For the text-containing cell, return its midpoint in [X, Y] coordinate format. 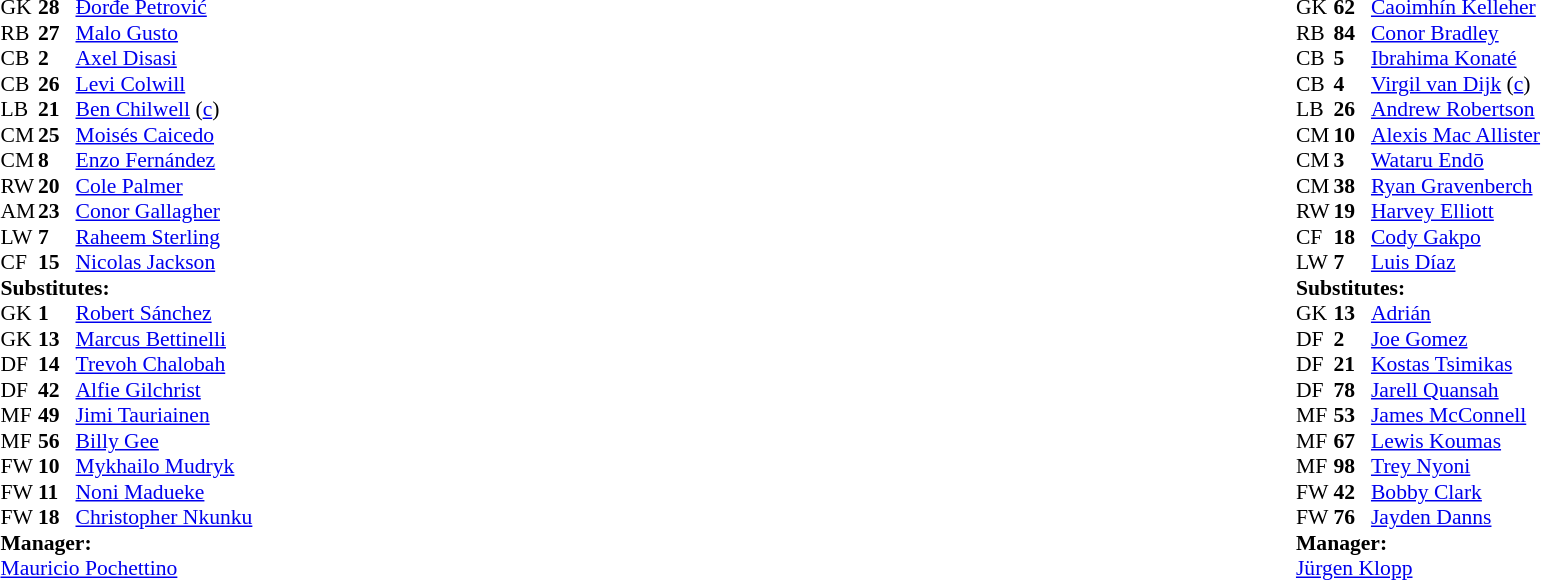
Christopher Nkunku [164, 517]
Alexis Mac Allister [1456, 135]
98 [1352, 467]
Trey Nyoni [1456, 467]
James McConnell [1456, 415]
11 [57, 492]
Harvey Elliott [1456, 211]
19 [1352, 211]
Conor Gallagher [164, 211]
Mykhailo Mudryk [164, 467]
38 [1352, 186]
Nicolas Jackson [164, 263]
Kostas Tsimikas [1456, 365]
14 [57, 365]
Luis Díaz [1456, 263]
15 [57, 263]
20 [57, 186]
Malo Gusto [164, 33]
AM [19, 211]
23 [57, 211]
Andrew Robertson [1456, 109]
Cole Palmer [164, 186]
Levi Colwill [164, 84]
Robert Sánchez [164, 313]
78 [1352, 390]
49 [57, 415]
4 [1352, 84]
Ibrahima Konaté [1456, 59]
Ben Chilwell (c) [164, 109]
56 [57, 441]
Billy Gee [164, 441]
Joe Gomez [1456, 339]
84 [1352, 33]
Noni Madueke [164, 492]
Lewis Koumas [1456, 441]
Jimi Tauriainen [164, 415]
8 [57, 161]
Raheem Sterling [164, 237]
Conor Bradley [1456, 33]
Jayden Danns [1456, 517]
53 [1352, 415]
25 [57, 135]
Trevoh Chalobah [164, 365]
Wataru Endō [1456, 161]
Jarell Quansah [1456, 390]
Marcus Bettinelli [164, 339]
Ryan Gravenberch [1456, 186]
3 [1352, 161]
76 [1352, 517]
Moisés Caicedo [164, 135]
Axel Disasi [164, 59]
Cody Gakpo [1456, 237]
Bobby Clark [1456, 492]
67 [1352, 441]
5 [1352, 59]
Virgil van Dijk (c) [1456, 84]
1 [57, 313]
Alfie Gilchrist [164, 390]
Enzo Fernández [164, 161]
27 [57, 33]
Adrián [1456, 313]
